Return the [x, y] coordinate for the center point of the cell that contains the specified text.  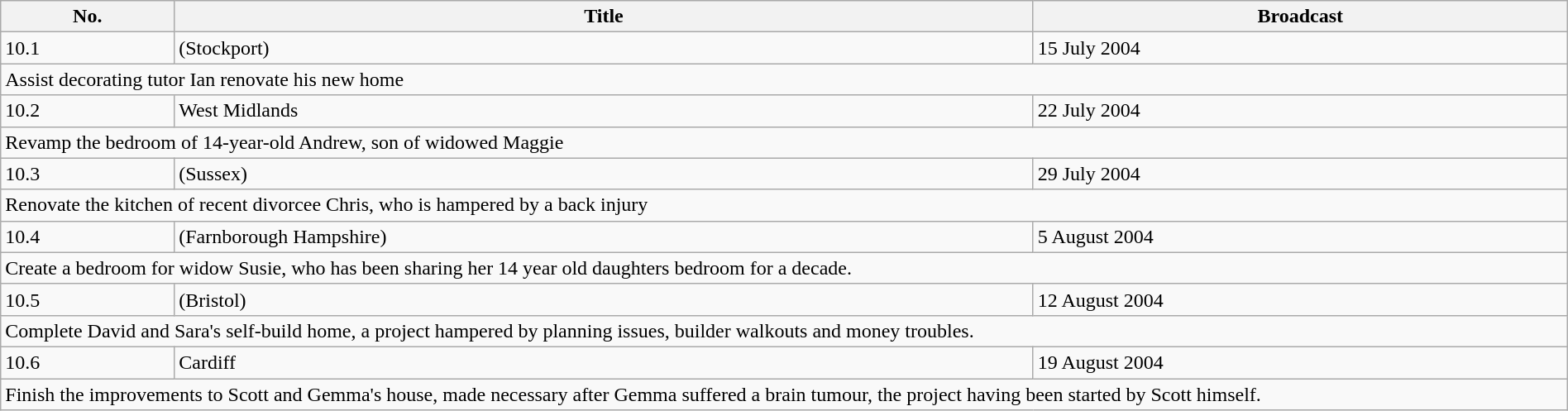
15 July 2004 [1300, 48]
Assist decorating tutor Ian renovate his new home [784, 79]
(Stockport) [604, 48]
10.3 [88, 174]
12 August 2004 [1300, 299]
19 August 2004 [1300, 362]
29 July 2004 [1300, 174]
Create a bedroom for widow Susie, who has been sharing her 14 year old daughters bedroom for a decade. [784, 268]
(Farnborough Hampshire) [604, 237]
5 August 2004 [1300, 237]
10.4 [88, 237]
Revamp the bedroom of 14-year-old Andrew, son of widowed Maggie [784, 142]
22 July 2004 [1300, 111]
West Midlands [604, 111]
10.2 [88, 111]
Complete David and Sara's self-build home, a project hampered by planning issues, builder walkouts and money troubles. [784, 331]
Broadcast [1300, 17]
Cardiff [604, 362]
Renovate the kitchen of recent divorcee Chris, who is hampered by a back injury [784, 205]
10.1 [88, 48]
Title [604, 17]
10.5 [88, 299]
No. [88, 17]
(Bristol) [604, 299]
10.6 [88, 362]
(Sussex) [604, 174]
